Return the [X, Y] coordinate for the center point of the cell that contains the specified text.  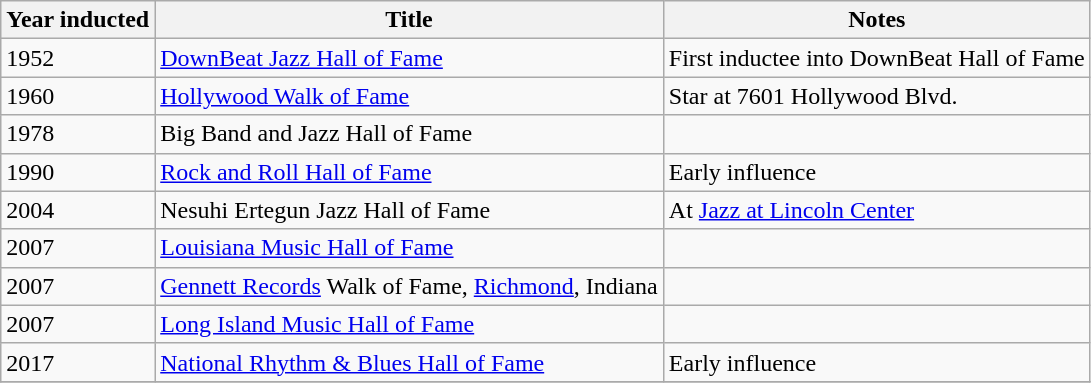
1952 [78, 58]
National Rhythm & Blues Hall of Fame [410, 362]
Hollywood Walk of Fame [410, 96]
DownBeat Jazz Hall of Fame [410, 58]
2004 [78, 210]
1990 [78, 172]
Louisiana Music Hall of Fame [410, 248]
Gennett Records Walk of Fame, Richmond, Indiana [410, 286]
At Jazz at Lincoln Center [876, 210]
2017 [78, 362]
1960 [78, 96]
Nesuhi Ertegun Jazz Hall of Fame [410, 210]
Big Band and Jazz Hall of Fame [410, 134]
1978 [78, 134]
Long Island Music Hall of Fame [410, 324]
Rock and Roll Hall of Fame [410, 172]
Notes [876, 20]
Year inducted [78, 20]
Title [410, 20]
Star at 7601 Hollywood Blvd. [876, 96]
First inductee into DownBeat Hall of Fame [876, 58]
